Capture the cell that displays the provided text and extract its (X, Y) central coordinate. 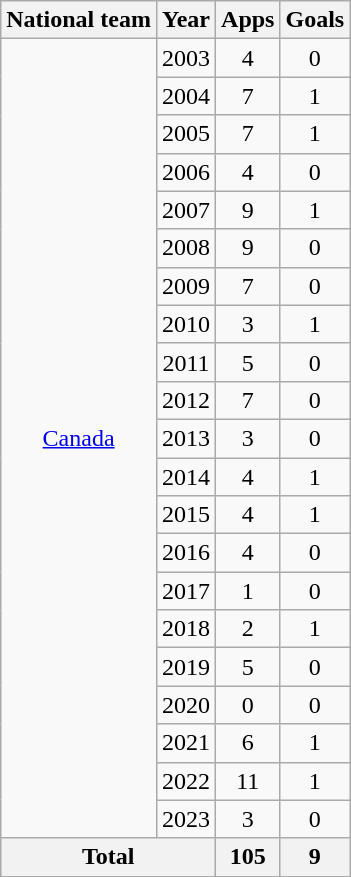
2004 (186, 96)
6 (248, 743)
2012 (186, 400)
105 (248, 857)
2010 (186, 324)
2005 (186, 134)
2020 (186, 705)
2017 (186, 591)
2008 (186, 248)
Total (108, 857)
2019 (186, 667)
Year (186, 20)
2007 (186, 210)
2021 (186, 743)
2018 (186, 629)
2022 (186, 781)
Goals (315, 20)
2011 (186, 362)
2003 (186, 58)
National team (79, 20)
2013 (186, 438)
Apps (248, 20)
2023 (186, 819)
11 (248, 781)
2015 (186, 515)
Canada (79, 438)
2006 (186, 172)
2014 (186, 477)
2 (248, 629)
2016 (186, 553)
2009 (186, 286)
